Output the [X, Y] coordinate of the center of the cell containing the given text.  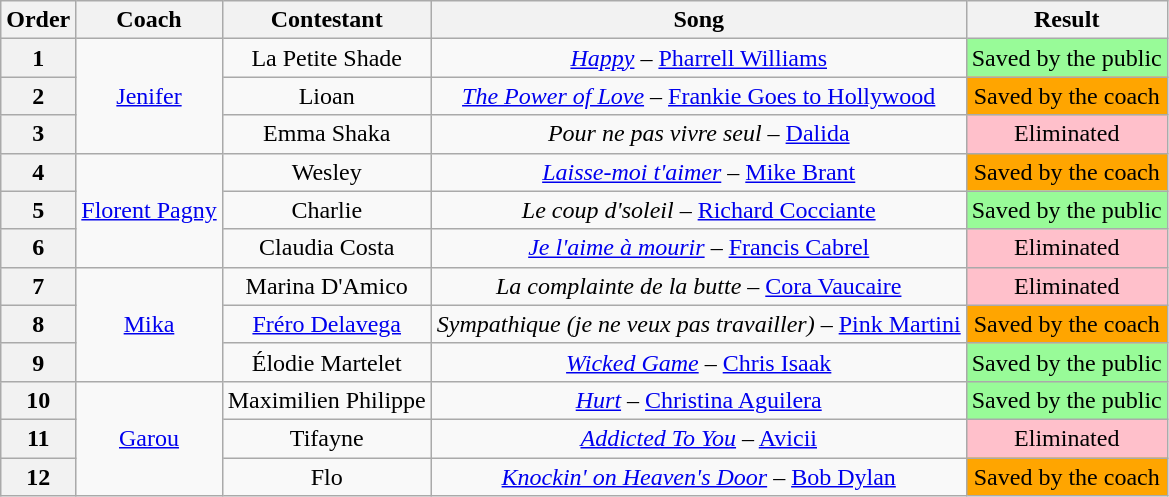
Happy – Pharrell Williams [698, 58]
Wicked Game – Chris Isaak [698, 362]
Le coup d'soleil – Richard Cocciante [698, 210]
Hurt – Christina Aguilera [698, 400]
Marina D'Amico [326, 286]
Emma Shaka [326, 134]
Song [698, 20]
2 [38, 96]
1 [38, 58]
Wesley [326, 172]
Lioan [326, 96]
12 [38, 477]
Fréro Delavega [326, 324]
The Power of Love – Frankie Goes to Hollywood [698, 96]
Sympathique (je ne veux pas travailler) – Pink Martini [698, 324]
Knockin' on Heaven's Door – Bob Dylan [698, 477]
Contestant [326, 20]
Result [1066, 20]
Florent Pagny [149, 210]
3 [38, 134]
Laisse-moi t'aimer – Mike Brant [698, 172]
4 [38, 172]
Maximilien Philippe [326, 400]
11 [38, 438]
Tifayne [326, 438]
Addicted To You – Avicii [698, 438]
Order [38, 20]
Élodie Martelet [326, 362]
Charlie [326, 210]
Pour ne pas vivre seul – Dalida [698, 134]
Jenifer [149, 96]
La Petite Shade [326, 58]
Coach [149, 20]
7 [38, 286]
La complainte de la butte – Cora Vaucaire [698, 286]
10 [38, 400]
Je l'aime à mourir – Francis Cabrel [698, 248]
8 [38, 324]
Mika [149, 324]
6 [38, 248]
Flo [326, 477]
Claudia Costa [326, 248]
9 [38, 362]
Garou [149, 438]
5 [38, 210]
